Provide the (x, y) coordinate of the cell's center where the given text is located.  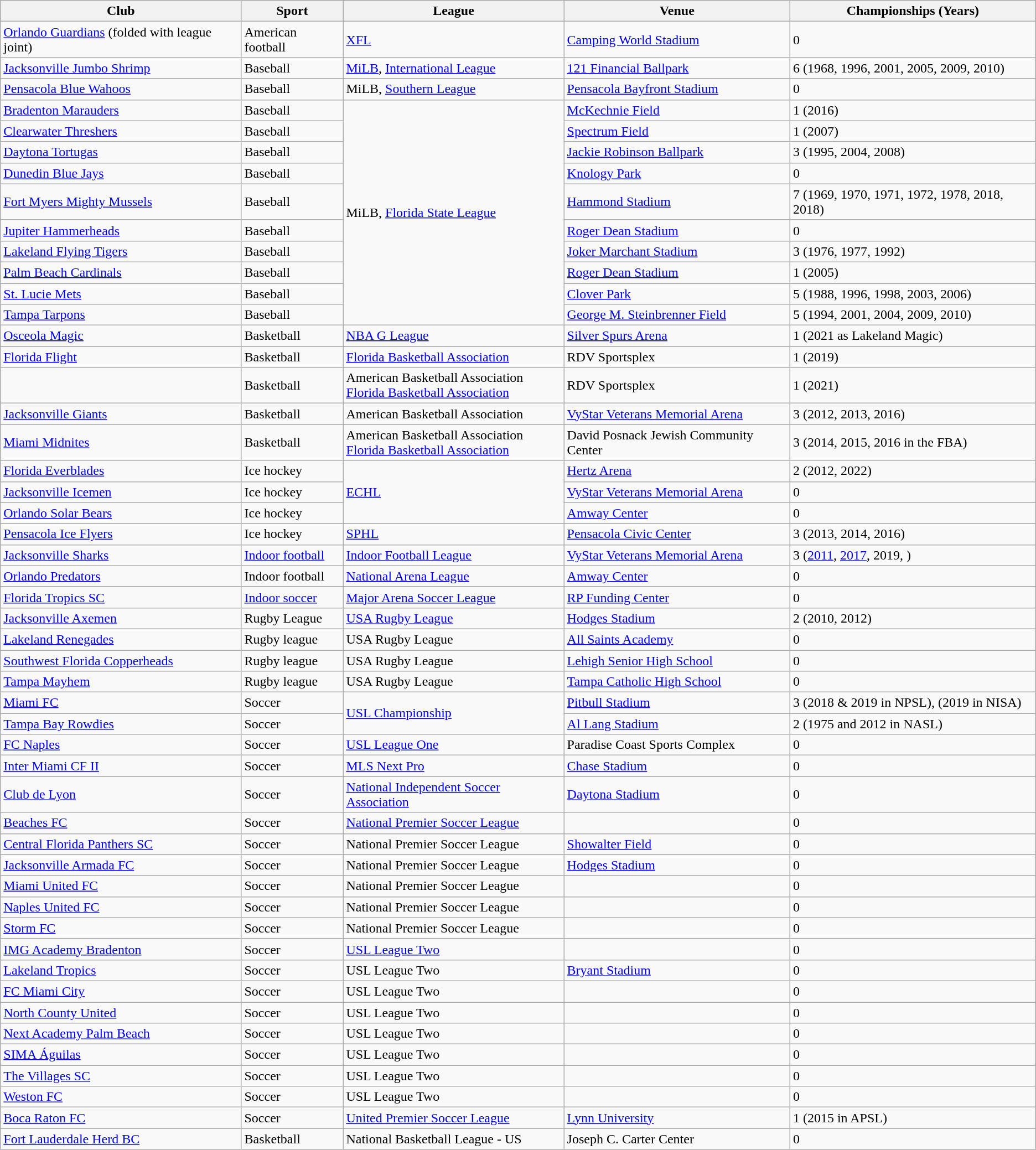
Al Lang Stadium (677, 724)
Naples United FC (121, 907)
Lakeland Tropics (121, 970)
Lakeland Flying Tigers (121, 251)
Florida Tropics SC (121, 597)
Miami FC (121, 703)
Florida Flight (121, 357)
1 (2016) (913, 110)
Weston FC (121, 1097)
MiLB, International League (454, 68)
National Basketball League - US (454, 1139)
Storm FC (121, 928)
Central Florida Panthers SC (121, 844)
3 (1995, 2004, 2008) (913, 152)
Southwest Florida Copperheads (121, 660)
Fort Myers Mighty Mussels (121, 201)
ECHL (454, 492)
Fort Lauderdale Herd BC (121, 1139)
Jacksonville Giants (121, 414)
1 (2021) (913, 385)
1 (2019) (913, 357)
National Arena League (454, 576)
USL League One (454, 745)
3 (2011, 2017, 2019, ) (913, 555)
1 (2007) (913, 131)
Spectrum Field (677, 131)
FC Naples (121, 745)
Jackie Robinson Ballpark (677, 152)
The Villages SC (121, 1076)
Paradise Coast Sports Complex (677, 745)
League (454, 11)
Lynn University (677, 1118)
Tampa Bay Rowdies (121, 724)
Osceola Magic (121, 336)
USL Championship (454, 713)
Championships (Years) (913, 11)
Tampa Catholic High School (677, 682)
Lakeland Renegades (121, 639)
Jacksonville Axemen (121, 618)
SPHL (454, 534)
Tampa Tarpons (121, 315)
Lehigh Senior High School (677, 660)
Joseph C. Carter Center (677, 1139)
Orlando Solar Bears (121, 513)
Next Academy Palm Beach (121, 1034)
Pensacola Ice Flyers (121, 534)
Bradenton Marauders (121, 110)
Club (121, 11)
3 (2013, 2014, 2016) (913, 534)
1 (2015 in APSL) (913, 1118)
Daytona Tortugas (121, 152)
3 (2012, 2013, 2016) (913, 414)
Beaches FC (121, 823)
David Posnack Jewish Community Center (677, 443)
3 (1976, 1977, 1992) (913, 251)
Pensacola Blue Wahoos (121, 89)
North County United (121, 1012)
McKechnie Field (677, 110)
Clover Park (677, 294)
Silver Spurs Arena (677, 336)
121 Financial Ballpark (677, 68)
Daytona Stadium (677, 795)
Joker Marchant Stadium (677, 251)
NBA G League (454, 336)
Jacksonville Armada FC (121, 865)
Knology Park (677, 173)
Jacksonville Icemen (121, 492)
Dunedin Blue Jays (121, 173)
5 (1988, 1996, 1998, 2003, 2006) (913, 294)
Miami Midnites (121, 443)
George M. Steinbrenner Field (677, 315)
7 (1969, 1970, 1971, 1972, 1978, 2018, 2018) (913, 201)
MiLB, Southern League (454, 89)
Club de Lyon (121, 795)
IMG Academy Bradenton (121, 949)
RP Funding Center (677, 597)
Miami United FC (121, 886)
Jupiter Hammerheads (121, 230)
Florida Everblades (121, 471)
American Basketball Association (454, 414)
MiLB, Florida State League (454, 213)
Jacksonville Sharks (121, 555)
Venue (677, 11)
3 (2018 & 2019 in NPSL), (2019 in NISA) (913, 703)
Bryant Stadium (677, 970)
Palm Beach Cardinals (121, 272)
Orlando Predators (121, 576)
Inter Miami CF II (121, 766)
Sport (292, 11)
6 (1968, 1996, 2001, 2005, 2009, 2010) (913, 68)
Hammond Stadium (677, 201)
Indoor Football League (454, 555)
2 (2012, 2022) (913, 471)
St. Lucie Mets (121, 294)
2 (2010, 2012) (913, 618)
Major Arena Soccer League (454, 597)
FC Miami City (121, 991)
Clearwater Threshers (121, 131)
Jacksonville Jumbo Shrimp (121, 68)
United Premier Soccer League (454, 1118)
All Saints Academy (677, 639)
American football (292, 40)
Chase Stadium (677, 766)
2 (1975 and 2012 in NASL) (913, 724)
Pensacola Civic Center (677, 534)
Orlando Guardians (folded with league joint) (121, 40)
5 (1994, 2001, 2004, 2009, 2010) (913, 315)
National Independent Soccer Association (454, 795)
Hertz Arena (677, 471)
3 (2014, 2015, 2016 in the FBA) (913, 443)
1 (2021 as Lakeland Magic) (913, 336)
Indoor soccer (292, 597)
Tampa Mayhem (121, 682)
Pensacola Bayfront Stadium (677, 89)
1 (2005) (913, 272)
XFL (454, 40)
MLS Next Pro (454, 766)
Showalter Field (677, 844)
Rugby League (292, 618)
Boca Raton FC (121, 1118)
Florida Basketball Association (454, 357)
SIMA Águilas (121, 1055)
Camping World Stadium (677, 40)
Pitbull Stadium (677, 703)
